Detect which cell encompasses the target text, then output its (X, Y) center coordinate. 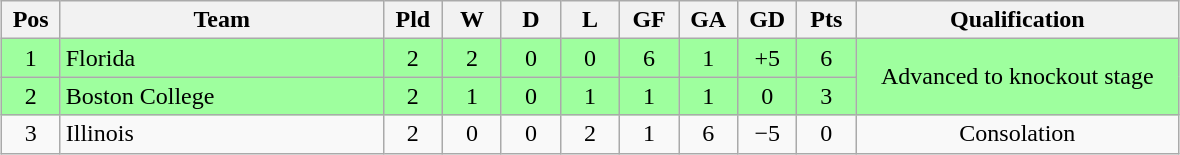
Pts (826, 20)
Advanced to knockout stage (1018, 77)
L (590, 20)
GF (650, 20)
Boston College (222, 96)
Florida (222, 58)
Pos (30, 20)
Qualification (1018, 20)
+5 (768, 58)
D (530, 20)
Pld (412, 20)
Team (222, 20)
GA (708, 20)
Consolation (1018, 134)
−5 (768, 134)
Illinois (222, 134)
GD (768, 20)
W (472, 20)
